Detect which cell encompasses the target text, then output its [X, Y] center coordinate. 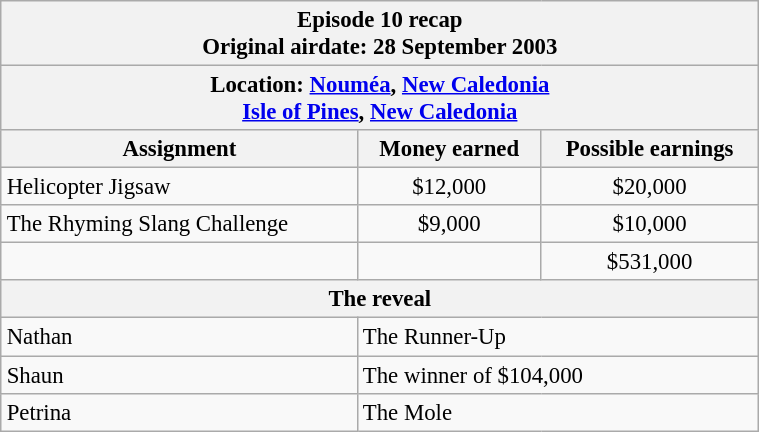
$9,000 [450, 224]
Petrina [179, 412]
Shaun [179, 375]
$531,000 [650, 262]
The Runner-Up [558, 337]
Money earned [450, 149]
The reveal [380, 299]
The Rhyming Slang Challenge [179, 224]
Possible earnings [650, 149]
The winner of $104,000 [558, 375]
Location: Nouméa, New CaledoniaIsle of Pines, New Caledonia [380, 98]
Assignment [179, 149]
Nathan [179, 337]
$12,000 [450, 187]
Helicopter Jigsaw [179, 187]
The Mole [558, 412]
$20,000 [650, 187]
$10,000 [650, 224]
Episode 10 recapOriginal airdate: 28 September 2003 [380, 34]
